Extract the [x, y] coordinate from the center of the cell holding the provided text.  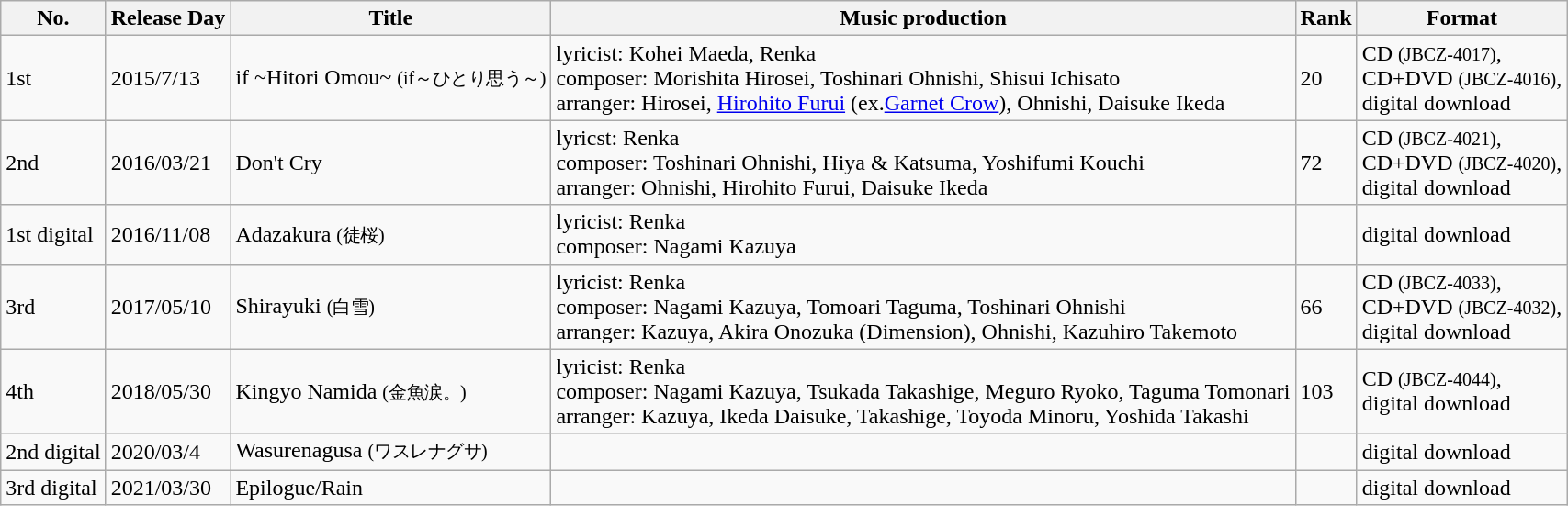
Title [391, 18]
Adazakura (徒桜) [391, 235]
CD (JBCZ-4033), CD+DVD (JBCZ-4032), digital download [1462, 307]
Kingyo Namida (金魚涙。) [391, 391]
Release Day [168, 18]
2nd [53, 163]
Rank [1326, 18]
3rd [53, 307]
2nd digital [53, 452]
103 [1326, 391]
20 [1326, 78]
2016/03/21 [168, 163]
1st digital [53, 235]
Don't Cry [391, 163]
lyricist: Renka composer: Nagami Kazuya, Tomoari Taguma, Toshinari Ohnishi arranger: Kazuya, Akira Onozuka (Dimension), Ohnishi, Kazuhiro Takemoto [923, 307]
2018/05/30 [168, 391]
2016/11/08 [168, 235]
2017/05/10 [168, 307]
No. [53, 18]
66 [1326, 307]
Music production [923, 18]
3rd digital [53, 488]
lyricist: Renka composer: Nagami Kazuya [923, 235]
4th [53, 391]
CD (JBCZ-4021), CD+DVD (JBCZ-4020), digital download [1462, 163]
if ~Hitori Omou~ (if～ひとり思う～) [391, 78]
CD (JBCZ-4044),digital download [1462, 391]
Epilogue/Rain [391, 488]
2015/7/13 [168, 78]
CD (JBCZ-4017), CD+DVD (JBCZ-4016), digital download [1462, 78]
Format [1462, 18]
Shirayuki (白雪) [391, 307]
Wasurenagusa (ワスレナグサ) [391, 452]
lyricst: Renka composer: Toshinari Ohnishi, Hiya & Katsuma, Yoshifumi Kouchi arranger: Ohnishi, Hirohito Furui, Daisuke Ikeda [923, 163]
2020/03/4 [168, 452]
2021/03/30 [168, 488]
1st [53, 78]
72 [1326, 163]
